Scan for the cell matching the given text and deliver its [x, y] coordinate at center. 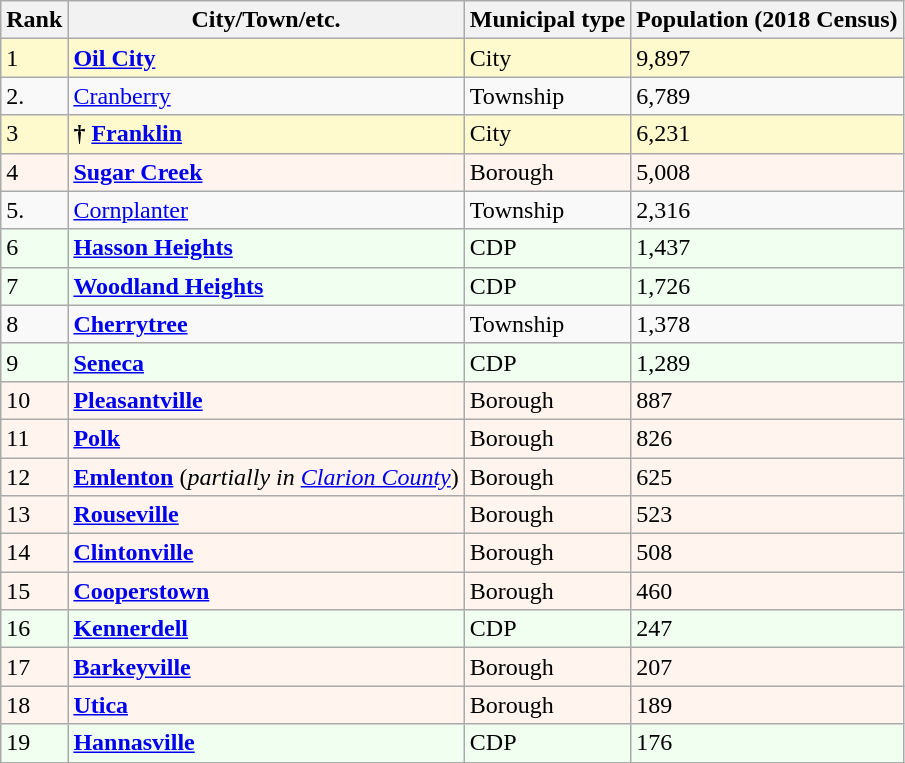
16 [34, 629]
Hannasville [266, 743]
9,897 [767, 58]
Cooperstown [266, 591]
12 [34, 477]
508 [767, 553]
5. [34, 210]
Municipal type [547, 20]
5,008 [767, 172]
1,726 [767, 286]
19 [34, 743]
Polk [266, 438]
9 [34, 362]
523 [767, 515]
189 [767, 705]
1,378 [767, 324]
Emlenton (partially in Clarion County) [266, 477]
10 [34, 400]
1 [34, 58]
Cranberry [266, 96]
Barkeyville [266, 667]
† Franklin [266, 134]
460 [767, 591]
Rank [34, 20]
6,789 [767, 96]
625 [767, 477]
Population (2018 Census) [767, 20]
Utica [266, 705]
City/Town/etc. [266, 20]
6,231 [767, 134]
207 [767, 667]
Kennerdell [266, 629]
Oil City [266, 58]
826 [767, 438]
Pleasantville [266, 400]
Woodland Heights [266, 286]
247 [767, 629]
6 [34, 248]
Clintonville [266, 553]
7 [34, 286]
Rouseville [266, 515]
Cornplanter [266, 210]
1,437 [767, 248]
Sugar Creek [266, 172]
8 [34, 324]
11 [34, 438]
13 [34, 515]
Hasson Heights [266, 248]
15 [34, 591]
2,316 [767, 210]
887 [767, 400]
17 [34, 667]
18 [34, 705]
4 [34, 172]
14 [34, 553]
1,289 [767, 362]
2. [34, 96]
Seneca [266, 362]
Cherrytree [266, 324]
3 [34, 134]
176 [767, 743]
